Detect which cell encompasses the target text, then output its (x, y) center coordinate. 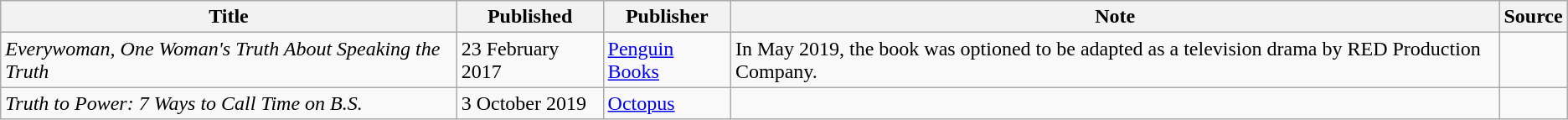
Publisher (667, 17)
3 October 2019 (529, 103)
Published (529, 17)
Penguin Books (667, 60)
In May 2019, the book was optioned to be adapted as a television drama by RED Production Company. (1114, 60)
Title (229, 17)
Octopus (667, 103)
23 February 2017 (529, 60)
Note (1114, 17)
Everywoman, One Woman's Truth About Speaking the Truth (229, 60)
Truth to Power: 7 Ways to Call Time on B.S. (229, 103)
Source (1533, 17)
